Identify which cell holds the provided text, then report its (x, y) central coordinate. 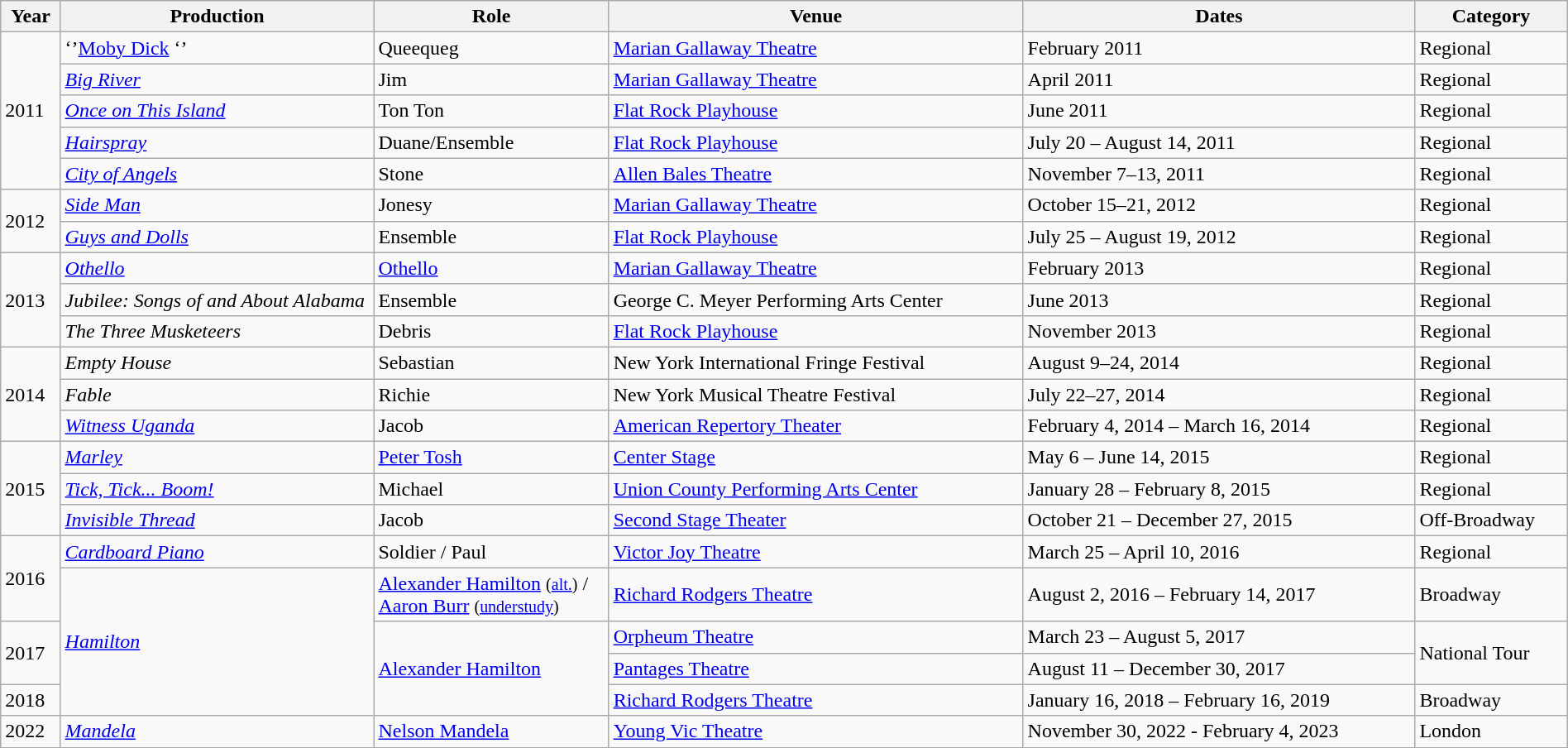
Off-Broadway (1491, 520)
Jonesy (491, 205)
Empty House (217, 362)
January 28 – February 8, 2015 (1219, 489)
Fable (217, 395)
New York Musical Theatre Festival (815, 395)
Young Vic Theatre (815, 731)
Jim (491, 79)
February 2013 (1219, 268)
Once on This Island (217, 111)
National Tour (1491, 653)
Jubilee: Songs of and About Alabama (217, 300)
Guys and Dolls (217, 237)
Hamilton (217, 642)
Marley (217, 458)
June 2013 (1219, 300)
November 7–13, 2011 (1219, 174)
City of Angels (217, 174)
February 2011 (1219, 48)
April 2011 (1219, 79)
July 20 – August 14, 2011 (1219, 142)
Allen Bales Theatre (815, 174)
March 23 – August 5, 2017 (1219, 637)
Richie (491, 395)
Nelson Mandela (491, 731)
July 25 – August 19, 2012 (1219, 237)
Tick, Tick... Boom! (217, 489)
Invisible Thread (217, 520)
Role (491, 17)
Alexander Hamilton (alt.) / Aaron Burr (understudy) (491, 594)
Hairspray (217, 142)
Year (31, 17)
Big River (217, 79)
February 4, 2014 – March 16, 2014 (1219, 426)
Alexander Hamilton (491, 669)
August 9–24, 2014 (1219, 362)
American Repertory Theater (815, 426)
2022 (31, 731)
Cardboard Piano (217, 552)
2013 (31, 300)
Side Man (217, 205)
August 11 – December 30, 2017 (1219, 669)
Witness Uganda (217, 426)
November 30, 2022 - February 4, 2023 (1219, 731)
Second Stage Theater (815, 520)
Ton Ton (491, 111)
Dates (1219, 17)
2011 (31, 111)
October 21 – December 27, 2015 (1219, 520)
Stone (491, 174)
Queequeg (491, 48)
March 25 – April 10, 2016 (1219, 552)
Victor Joy Theatre (815, 552)
Michael (491, 489)
New York International Fringe Festival (815, 362)
Center Stage (815, 458)
Category (1491, 17)
June 2011 (1219, 111)
Peter Tosh (491, 458)
The Three Musketeers (217, 331)
May 6 – June 14, 2015 (1219, 458)
Mandela (217, 731)
Orpheum Theatre (815, 637)
2017 (31, 653)
Venue (815, 17)
Soldier / Paul (491, 552)
July 22–27, 2014 (1219, 395)
November 2013 (1219, 331)
London (1491, 731)
2012 (31, 221)
2016 (31, 579)
Duane/Ensemble (491, 142)
Pantages Theatre (815, 669)
Union County Performing Arts Center (815, 489)
August 2, 2016 – February 14, 2017 (1219, 594)
October 15–21, 2012 (1219, 205)
‘’Moby Dick ‘’ (217, 48)
George C. Meyer Performing Arts Center (815, 300)
Sebastian (491, 362)
Production (217, 17)
Debris (491, 331)
2015 (31, 489)
2018 (31, 700)
2014 (31, 394)
January 16, 2018 – February 16, 2019 (1219, 700)
